Provide the [X, Y] coordinate of the cell's center where the given text is located.  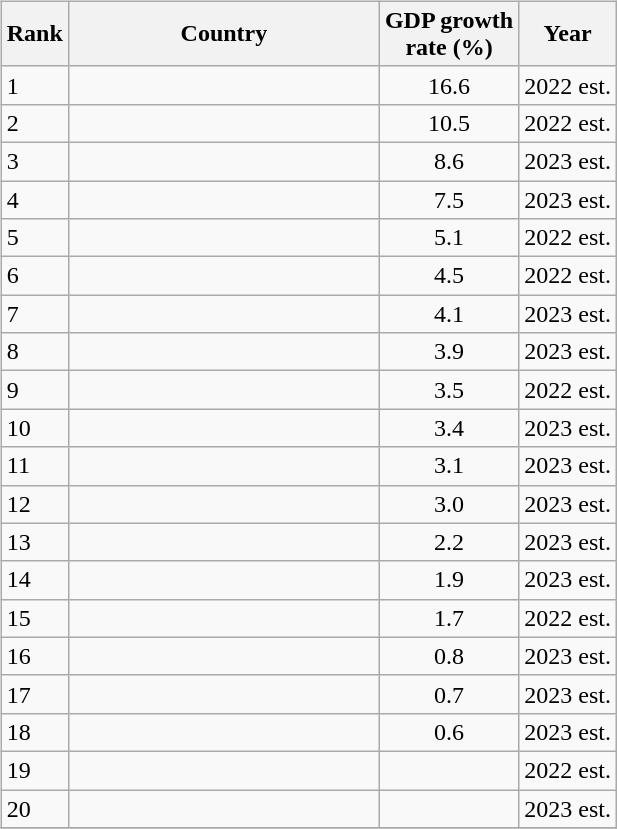
Year [568, 34]
15 [34, 618]
1 [34, 85]
7.5 [448, 199]
19 [34, 770]
5.1 [448, 238]
3.5 [448, 390]
5 [34, 238]
8.6 [448, 161]
1.9 [448, 580]
0.6 [448, 732]
18 [34, 732]
9 [34, 390]
1.7 [448, 618]
14 [34, 580]
0.8 [448, 656]
17 [34, 694]
20 [34, 809]
11 [34, 466]
0.7 [448, 694]
3 [34, 161]
4.5 [448, 276]
12 [34, 504]
4.1 [448, 314]
3.0 [448, 504]
4 [34, 199]
3.4 [448, 428]
10 [34, 428]
GDP growthrate (%) [448, 34]
13 [34, 542]
10.5 [448, 123]
16.6 [448, 85]
3.9 [448, 352]
Rank [34, 34]
Country [224, 34]
2.2 [448, 542]
16 [34, 656]
2 [34, 123]
8 [34, 352]
3.1 [448, 466]
6 [34, 276]
7 [34, 314]
